Extract the (X, Y) coordinate from the center of the cell holding the provided text.  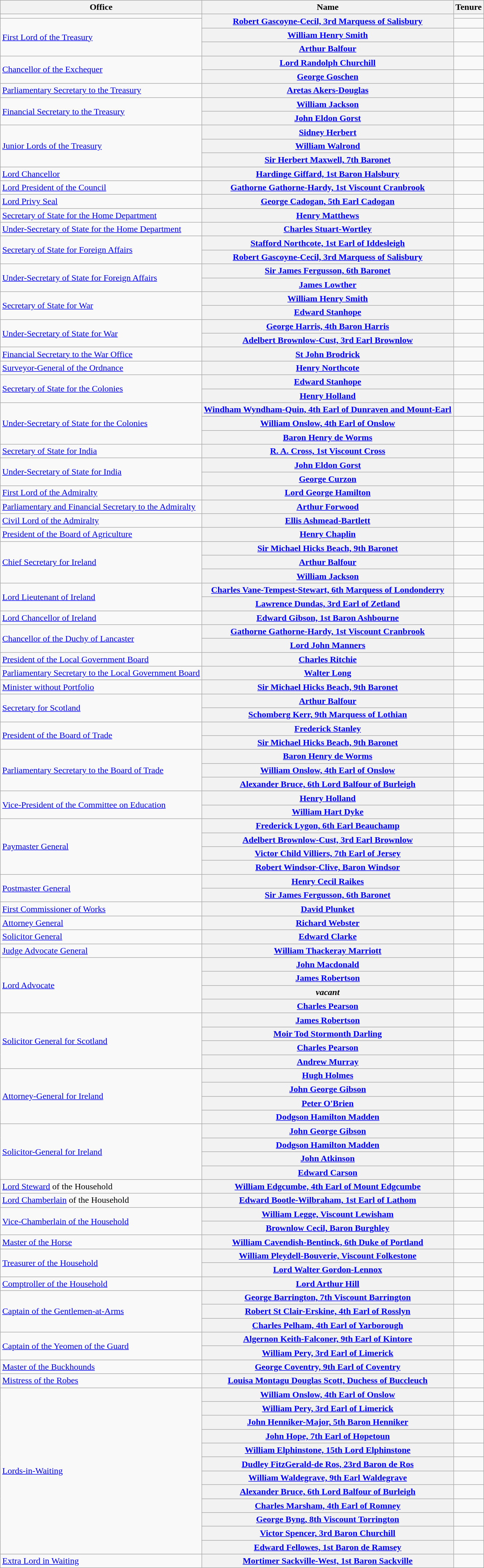
George Barrington, 7th Viscount Barrington (328, 1298)
Vice-President of the Committee on Education (101, 805)
Surveyor-General of the Ordnance (101, 368)
Aretas Akers-Douglas (328, 90)
Under-Secretary of State for the Home Department (101, 229)
Victor Spencer, 3rd Baron Churchill (328, 1533)
First Lord of the Admiralty (101, 493)
Lord Walter Gordon-Lennox (328, 1269)
Schomberg Kerr, 9th Marquess of Lothian (328, 715)
William Thackeray Marriott (328, 951)
Hugh Holmes (328, 1076)
Lords-in-Waiting (101, 1471)
Master of the Horse (101, 1242)
Solicitor-General for Ireland (101, 1152)
Solicitor General for Scotland (101, 1041)
Lord Privy Seal (101, 202)
Parliamentary and Financial Secretary to the Admiralty (101, 507)
Henry Cecil Raikes (328, 881)
Secretary of State for India (101, 451)
George Curzon (328, 479)
President of the Local Government Board (101, 659)
Minister without Portfolio (101, 687)
President of the Board of Agriculture (101, 534)
Mistress of the Robes (101, 1381)
Andrew Murray (328, 1062)
Robert Windsor-Clive, Baron Windsor (328, 867)
Extra Lord in Waiting (101, 1561)
Lord Chancellor of Ireland (101, 618)
Brownlow Cecil, Baron Burghley (328, 1228)
Sidney Herbert (328, 132)
Postmaster General (101, 888)
Robert St Clair-Erskine, 4th Earl of Rosslyn (328, 1311)
William Elphinstone, 15th Lord Elphinstone (328, 1450)
Office (101, 7)
Lord Lieutenant of Ireland (101, 597)
Lord Chancellor (101, 174)
Arthur Forwood (328, 507)
First Lord of the Treasury (101, 37)
Walter Long (328, 673)
Solicitor General (101, 937)
Junior Lords of the Treasury (101, 146)
William Hart Dyke (328, 812)
Lord Chamberlain of the Household (101, 1200)
Lord John Manners (328, 645)
Under-Secretary of State for India (101, 472)
Paymaster General (101, 846)
vacant (328, 992)
Edward Bootle-Wilbraham, 1st Earl of Lathom (328, 1200)
John Atkinson (328, 1159)
William Cavendish-Bentinck, 6th Duke of Portland (328, 1242)
St John Brodrick (328, 354)
Treasurer of the Household (101, 1263)
Hardinge Giffard, 1st Baron Halsbury (328, 174)
Secretary of State for War (101, 305)
Ellis Ashmead-Bartlett (328, 520)
George Cadogan, 5th Earl Cadogan (328, 202)
George Byng, 8th Viscount Torrington (328, 1520)
William Waldegrave, 9th Earl Waldegrave (328, 1478)
Dudley FitzGerald-de Ros, 23rd Baron de Ros (328, 1464)
Charles Stuart-Wortley (328, 229)
Chief Secretary for Ireland (101, 562)
Lord Arthur Hill (328, 1283)
George Coventry, 9th Earl of Coventry (328, 1367)
Lawrence Dundas, 3rd Earl of Zetland (328, 604)
George Harris, 4th Baron Harris (328, 326)
Captain of the Yeomen of the Guard (101, 1346)
Algernon Keith-Falconer, 9th Earl of Kintore (328, 1339)
President of the Board of Trade (101, 736)
Mortimer Sackville-West, 1st Baron Sackville (328, 1561)
Comptroller of the Household (101, 1283)
William Walrond (328, 146)
Frederick Lygon, 6th Earl Beauchamp (328, 826)
Lord George Hamilton (328, 493)
Charles Marsham, 4th Earl of Romney (328, 1506)
Charles Ritchie (328, 659)
Charles Vane-Tempest-Stewart, 6th Marquess of Londonderry (328, 590)
Secretary of State for the Colonies (101, 389)
Richard Webster (328, 923)
Master of the Buckhounds (101, 1367)
Sir Herbert Maxwell, 7th Baronet (328, 160)
Lord Steward of the Household (101, 1186)
Moir Tod Stormonth Darling (328, 1034)
Henry Matthews (328, 215)
John Hope, 7th Earl of Hopetoun (328, 1436)
Henry Northcote (328, 368)
Louisa Montagu Douglas Scott, Duchess of Buccleuch (328, 1381)
Peter O'Brien (328, 1103)
Parliamentary Secretary to the Treasury (101, 90)
William Pleydell-Bouverie, Viscount Folkestone (328, 1256)
Vice-Chamberlain of the Household (101, 1221)
Civil Lord of the Admiralty (101, 520)
William Legge, Viscount Lewisham (328, 1214)
Under-Secretary of State for the Colonies (101, 424)
Lord Randolph Churchill (328, 63)
Secretary for Scotland (101, 708)
James Lowther (328, 285)
Chancellor of the Duchy of Lancaster (101, 639)
Edward Fellowes, 1st Baron de Ramsey (328, 1547)
Attorney General (101, 923)
Henry Chaplin (328, 534)
Edward Gibson, 1st Baron Ashbourne (328, 618)
First Commissioner of Works (101, 909)
Windham Wyndham-Quin, 4th Earl of Dunraven and Mount-Earl (328, 410)
Edward Carson (328, 1173)
Edward Clarke (328, 937)
Secretary of State for the Home Department (101, 215)
Frederick Stanley (328, 729)
William Edgcumbe, 4th Earl of Mount Edgcumbe (328, 1186)
Victor Child Villiers, 7th Earl of Jersey (328, 854)
David Plunket (328, 909)
George Goschen (328, 77)
Secretary of State for Foreign Affairs (101, 250)
Financial Secretary to the Treasury (101, 111)
Name (328, 7)
Lord Advocate (101, 985)
Parliamentary Secretary to the Local Government Board (101, 673)
Stafford Northcote, 1st Earl of Iddesleigh (328, 243)
Attorney-General for Ireland (101, 1096)
Captain of the Gentlemen-at-Arms (101, 1311)
John Henniker-Major, 5th Baron Henniker (328, 1422)
Parliamentary Secretary to the Board of Trade (101, 770)
Charles Pelham, 4th Earl of Yarborough (328, 1325)
Under-Secretary of State for War (101, 333)
Financial Secretary to the War Office (101, 354)
Judge Advocate General (101, 951)
Tenure (468, 7)
Lord President of the Council (101, 188)
John Macdonald (328, 964)
Under-Secretary of State for Foreign Affairs (101, 278)
R. A. Cross, 1st Viscount Cross (328, 451)
Chancellor of the Exchequer (101, 70)
